Search for the cell housing the specified text and yield its (X, Y) center coordinate. 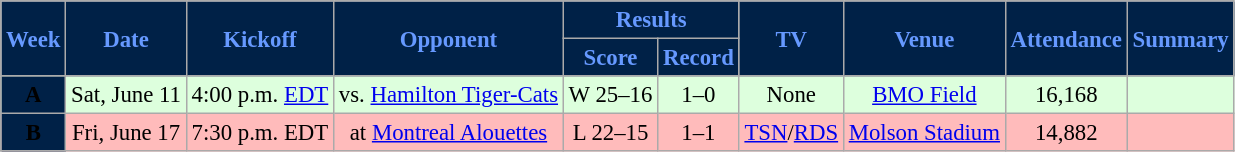
Date (126, 38)
Molson Stadium (924, 133)
Summary (1180, 38)
B (34, 133)
A (34, 95)
4:00 p.m. EDT (260, 95)
BMO Field (924, 95)
Score (610, 58)
16,168 (1066, 95)
None (791, 95)
1–0 (698, 95)
Opponent (449, 38)
14,882 (1066, 133)
Fri, June 17 (126, 133)
1–1 (698, 133)
TSN/RDS (791, 133)
Week (34, 38)
at Montreal Alouettes (449, 133)
7:30 p.m. EDT (260, 133)
Sat, June 11 (126, 95)
L 22–15 (610, 133)
Attendance (1066, 38)
Record (698, 58)
TV (791, 38)
vs. Hamilton Tiger-Cats (449, 95)
W 25–16 (610, 95)
Kickoff (260, 38)
Venue (924, 38)
Results (651, 20)
